Capture the cell that displays the provided text and extract its [x, y] central coordinate. 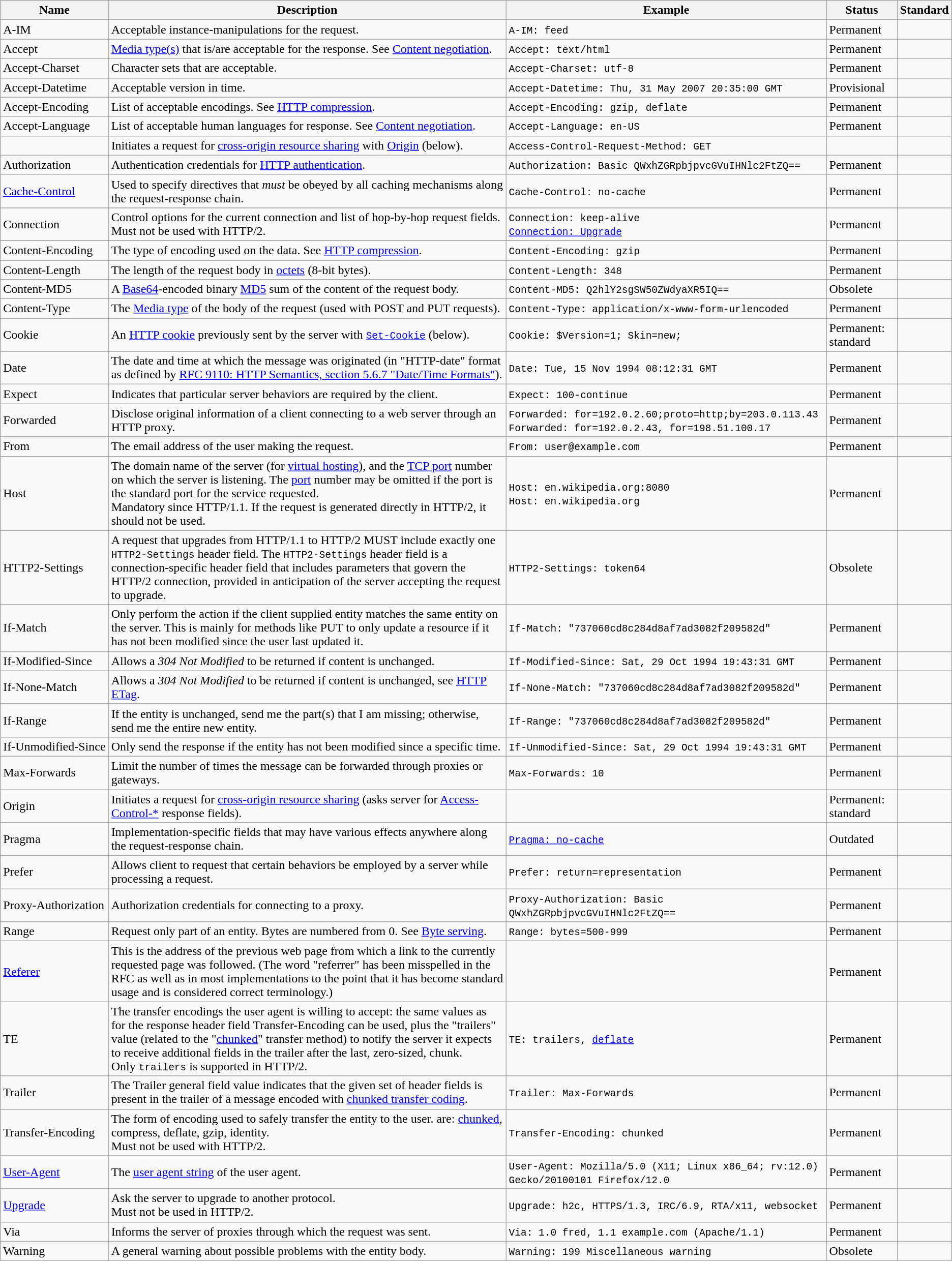
Pragma [54, 839]
Allows client to request that certain behaviors be employed by a server while processing a request. [307, 873]
Only send the response if the entity has not been modified since a specific time. [307, 746]
Cache-Control: no-cache [666, 191]
Forwarded: for=192.0.2.60;proto=http;by=203.0.113.43 Forwarded: for=192.0.2.43, for=198.51.100.17 [666, 420]
Expect [54, 394]
Connection [54, 224]
Host: en.wikipedia.org:8080Host: en.wikipedia.org [666, 493]
Implementation-specific fields that may have various effects anywhere along the request-response chain. [307, 839]
Access-Control-Request-Method: GET [666, 145]
Standard [925, 10]
Host [54, 493]
If-Modified-Since: Sat, 29 Oct 1994 19:43:31 GMT [666, 661]
The type of encoding used on the data. See HTTP compression. [307, 250]
Indicates that particular server behaviors are required by the client. [307, 394]
A general warning about possible problems with the entity body. [307, 1251]
Name [54, 10]
Description [307, 10]
Accept-Language [54, 126]
Cookie: $Version=1; Skin=new; [666, 335]
Pragma: no-cache [666, 839]
Content-Type [54, 309]
Max-Forwards: 10 [666, 773]
Proxy-Authorization [54, 905]
If-None-Match [54, 687]
Cookie [54, 335]
TE [54, 1039]
Initiates a request for cross-origin resource sharing with Origin (below). [307, 145]
Content-Length [54, 270]
Used to specify directives that must be obeyed by all caching mechanisms along the request-response chain. [307, 191]
From: user@example.com [666, 446]
Accept [54, 49]
Connection: keep-aliveConnection: Upgrade [666, 224]
HTTP2-Settings: token64 [666, 567]
List of acceptable human languages for response. See Content negotiation. [307, 126]
If-None-Match: "737060cd8c284d8af7ad3082f209582d" [666, 687]
Upgrade [54, 1205]
The user agent string of the user agent. [307, 1173]
Example [666, 10]
Allows a 304 Not Modified to be returned if content is unchanged. [307, 661]
A-IM [54, 29]
Content-Encoding [54, 250]
Referer [54, 971]
If-Unmodified-Since: Sat, 29 Oct 1994 19:43:31 GMT [666, 746]
Upgrade: h2c, HTTPS/1.3, IRC/6.9, RTA/x11, websocket [666, 1205]
Prefer: return=representation [666, 873]
If-Match [54, 628]
Accept-Encoding [54, 107]
Authentication credentials for HTTP authentication. [307, 165]
Character sets that are acceptable. [307, 68]
User-Agent [54, 1173]
Disclose original information of a client connecting to a web server through an HTTP proxy. [307, 420]
Acceptable instance-manipulations for the request. [307, 29]
If-Range [54, 720]
A-IM: feed [666, 29]
Date [54, 368]
If-Range: "737060cd8c284d8af7ad3082f209582d" [666, 720]
Transfer-Encoding [54, 1132]
Provisional [861, 87]
Accept-Charset [54, 68]
Accept: text/html [666, 49]
Content-MD5 [54, 289]
Content-Length: 348 [666, 270]
Date: Tue, 15 Nov 1994 08:12:31 GMT [666, 368]
TE: trailers, deflate [666, 1039]
Warning: 199 Miscellaneous warning [666, 1251]
Via [54, 1232]
Accept-Datetime: Thu, 31 May 2007 20:35:00 GMT [666, 87]
Warning [54, 1251]
Content-MD5: Q2hlY2sgSW50ZWdyaXR5IQ== [666, 289]
Media type(s) that is/are acceptable for the response. See Content negotiation. [307, 49]
Transfer-Encoding: chunked [666, 1132]
Accept-Encoding: gzip, deflate [666, 107]
An HTTP cookie previously sent by the server with Set-Cookie (below). [307, 335]
List of acceptable encodings. See HTTP compression. [307, 107]
Max-Forwards [54, 773]
If-Modified-Since [54, 661]
Informs the server of proxies through which the request was sent. [307, 1232]
Initiates a request for cross-origin resource sharing (asks server for Access-Control-* response fields). [307, 805]
Authorization [54, 165]
Limit the number of times the message can be forwarded through proxies or gateways. [307, 773]
Prefer [54, 873]
Cache-Control [54, 191]
Accept-Datetime [54, 87]
Authorization credentials for connecting to a proxy. [307, 905]
Acceptable version in time. [307, 87]
Accept-Language: en-US [666, 126]
A Base64-encoded binary MD5 sum of the content of the request body. [307, 289]
Request only part of an entity. Bytes are numbered from 0. See Byte serving. [307, 932]
Content-Encoding: gzip [666, 250]
Via: 1.0 fred, 1.1 example.com (Apache/1.1) [666, 1232]
Allows a 304 Not Modified to be returned if content is unchanged, see HTTP ETag. [307, 687]
If-Unmodified-Since [54, 746]
The form of encoding used to safely transfer the entity to the user. are: chunked, compress, deflate, gzip, identity.Must not be used with HTTP/2. [307, 1132]
Control options for the current connection and list of hop-by-hop request fields.Must not be used with HTTP/2. [307, 224]
If the entity is unchanged, send me the part(s) that I am missing; otherwise, send me the entire new entity. [307, 720]
The length of the request body in octets (8-bit bytes). [307, 270]
Range [54, 932]
Status [861, 10]
The email address of the user making the request. [307, 446]
The Media type of the body of the request (used with POST and PUT requests). [307, 309]
Content-Type: application/x-www-form-urlencoded [666, 309]
Ask the server to upgrade to another protocol.Must not be used in HTTP/2. [307, 1205]
Origin [54, 805]
User-Agent: Mozilla/5.0 (X11; Linux x86_64; rv:12.0) Gecko/20100101 Firefox/12.0 [666, 1173]
Authorization: Basic QWxhZGRpbjpvcGVuIHNlc2FtZQ== [666, 165]
HTTP2-Settings [54, 567]
Range: bytes=500-999 [666, 932]
Accept-Charset: utf-8 [666, 68]
Trailer [54, 1092]
From [54, 446]
Expect: 100-continue [666, 394]
If-Match: "737060cd8c284d8af7ad3082f209582d" [666, 628]
Trailer: Max-Forwards [666, 1092]
Proxy-Authorization: Basic QWxhZGRpbjpvcGVuIHNlc2FtZQ== [666, 905]
Forwarded [54, 420]
Outdated [861, 839]
